Search for the cell housing the specified text and yield its (x, y) center coordinate. 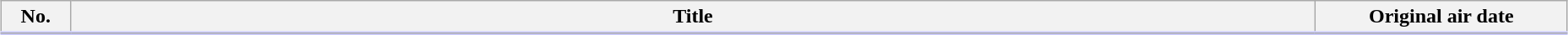
Title (693, 17)
No. (35, 17)
Original air date (1441, 17)
